Capture the cell that displays the provided text and extract its [x, y] central coordinate. 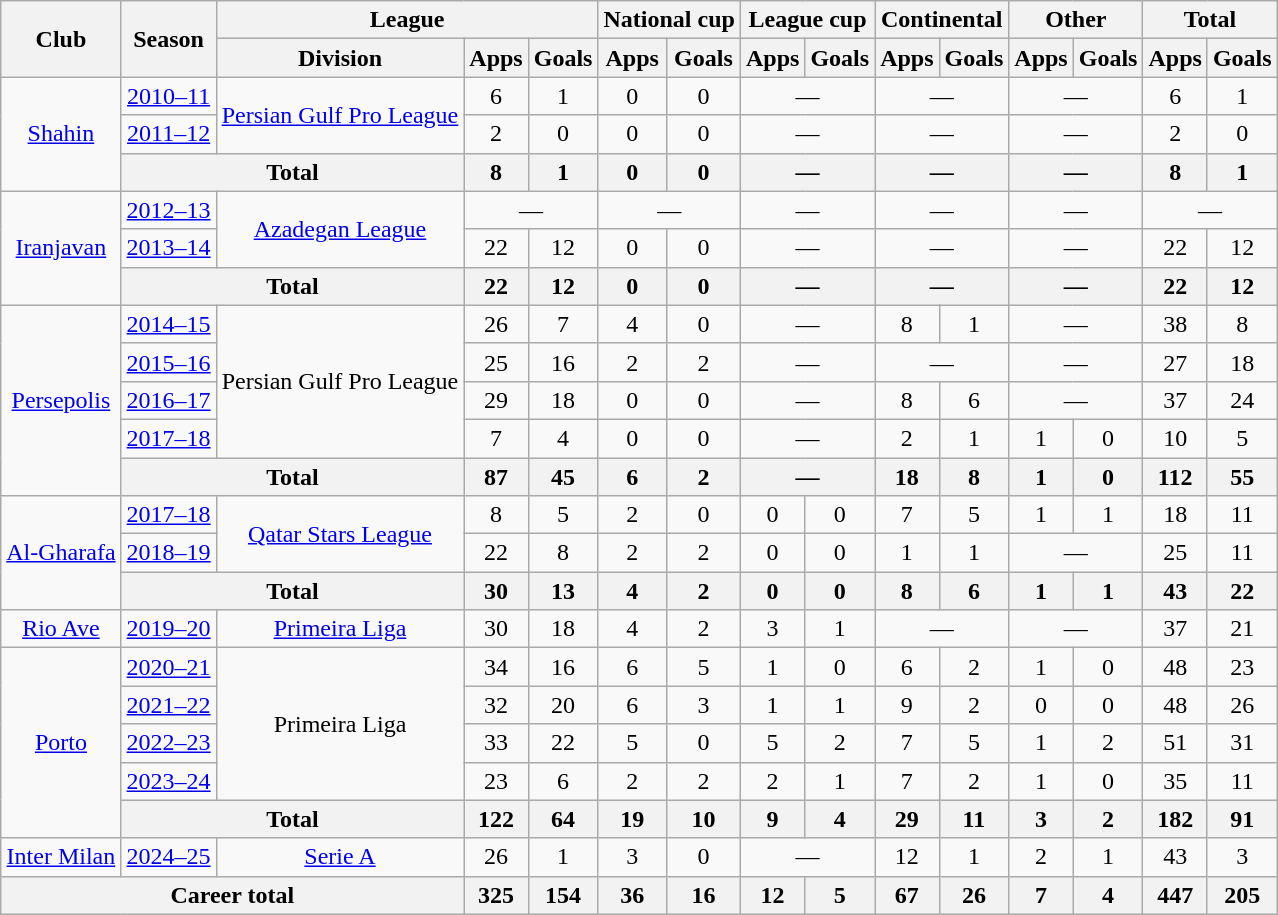
38 [1175, 324]
2019–20 [168, 629]
2024–25 [168, 857]
Al-Gharafa [61, 553]
Azadegan League [340, 229]
Division [340, 58]
36 [632, 895]
51 [1175, 743]
Persepolis [61, 400]
2011–12 [168, 134]
21 [1242, 629]
Inter Milan [61, 857]
91 [1242, 819]
Continental [942, 20]
32 [496, 705]
35 [1175, 781]
2022–23 [168, 743]
2016–17 [168, 400]
League cup [807, 20]
325 [496, 895]
20 [563, 705]
122 [496, 819]
Shahin [61, 134]
2012–13 [168, 210]
64 [563, 819]
67 [907, 895]
34 [496, 667]
2010–11 [168, 96]
87 [496, 477]
2014–15 [168, 324]
182 [1175, 819]
2013–14 [168, 248]
33 [496, 743]
45 [563, 477]
Other [1076, 20]
13 [563, 591]
Season [168, 39]
27 [1175, 362]
447 [1175, 895]
Rio Ave [61, 629]
24 [1242, 400]
Iranjavan [61, 248]
2021–22 [168, 705]
Porto [61, 743]
55 [1242, 477]
112 [1175, 477]
Qatar Stars League [340, 534]
2023–24 [168, 781]
19 [632, 819]
2018–19 [168, 553]
2015–16 [168, 362]
31 [1242, 743]
205 [1242, 895]
National cup [669, 20]
2020–21 [168, 667]
League [407, 20]
Career total [232, 895]
Serie A [340, 857]
Club [61, 39]
154 [563, 895]
